Extract the (x, y) coordinate from the center of the cell holding the provided text.  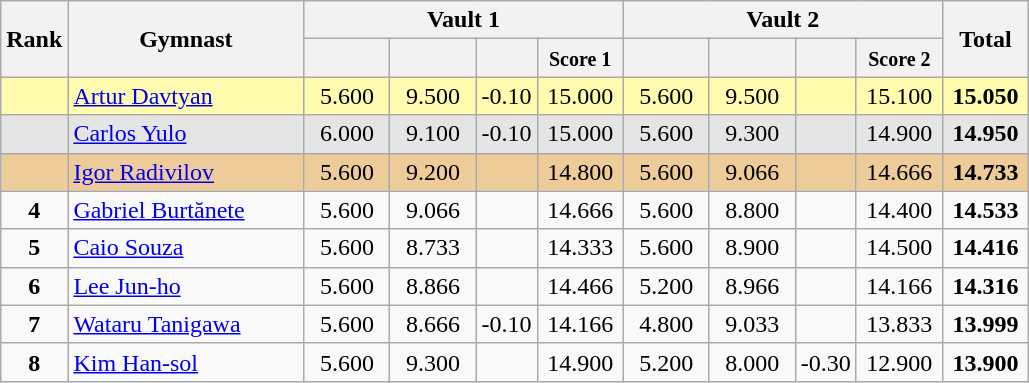
14.800 (580, 172)
Wataru Tanigawa (186, 324)
8.666 (433, 324)
4 (34, 210)
Total (985, 39)
Score 1 (580, 58)
7 (34, 324)
Igor Radivilov (186, 172)
14.500 (899, 248)
8.900 (752, 248)
8.866 (433, 286)
8.966 (752, 286)
14.466 (580, 286)
14.400 (899, 210)
Artur Davtyan (186, 96)
6 (34, 286)
15.050 (985, 96)
8.733 (433, 248)
4.800 (666, 324)
9.200 (433, 172)
Gymnast (186, 39)
Carlos Yulo (186, 134)
13.999 (985, 324)
12.900 (899, 362)
Kim Han-sol (186, 362)
Caio Souza (186, 248)
15.100 (899, 96)
8.800 (752, 210)
6.000 (347, 134)
13.833 (899, 324)
14.950 (985, 134)
5 (34, 248)
14.533 (985, 210)
8 (34, 362)
9.100 (433, 134)
14.416 (985, 248)
Lee Jun-ho (186, 286)
14.333 (580, 248)
14.733 (985, 172)
Vault 1 (464, 20)
8.000 (752, 362)
13.900 (985, 362)
9.033 (752, 324)
Rank (34, 39)
Vault 2 (782, 20)
-0.30 (826, 362)
Gabriel Burtănete (186, 210)
Score 2 (899, 58)
14.316 (985, 286)
